Return the [x, y] coordinate for the center point of the cell that contains the specified text.  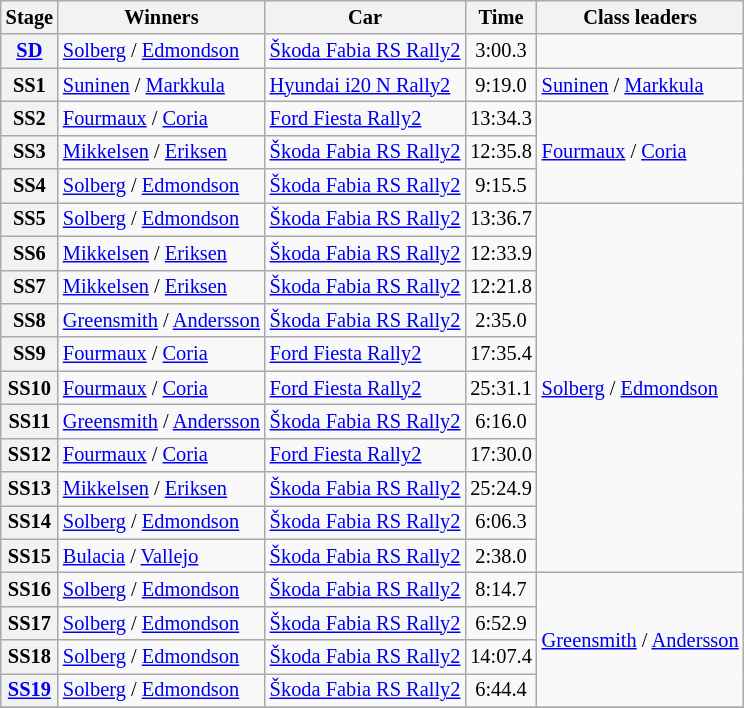
SS5 [30, 219]
6:06.3 [500, 522]
SS11 [30, 421]
SS15 [30, 556]
SS7 [30, 287]
SS1 [30, 85]
25:31.1 [500, 388]
SS12 [30, 455]
SS14 [30, 522]
6:52.9 [500, 623]
25:24.9 [500, 489]
Car [366, 17]
14:07.4 [500, 657]
3:00.3 [500, 51]
8:14.7 [500, 589]
12:35.8 [500, 152]
SS2 [30, 118]
13:34.3 [500, 118]
SS6 [30, 253]
Winners [162, 17]
9:19.0 [500, 85]
SD [30, 51]
Hyundai i20 N Rally2 [366, 85]
6:16.0 [500, 421]
2:38.0 [500, 556]
SS9 [30, 354]
SS17 [30, 623]
Time [500, 17]
12:21.8 [500, 287]
17:30.0 [500, 455]
17:35.4 [500, 354]
SS3 [30, 152]
2:35.0 [500, 320]
6:44.4 [500, 690]
SS10 [30, 388]
Stage [30, 17]
SS16 [30, 589]
Class leaders [640, 17]
SS4 [30, 186]
SS19 [30, 690]
SS8 [30, 320]
Bulacia / Vallejo [162, 556]
SS13 [30, 489]
9:15.5 [500, 186]
13:36.7 [500, 219]
12:33.9 [500, 253]
SS18 [30, 657]
